Search for the cell housing the specified text and yield its [x, y] center coordinate. 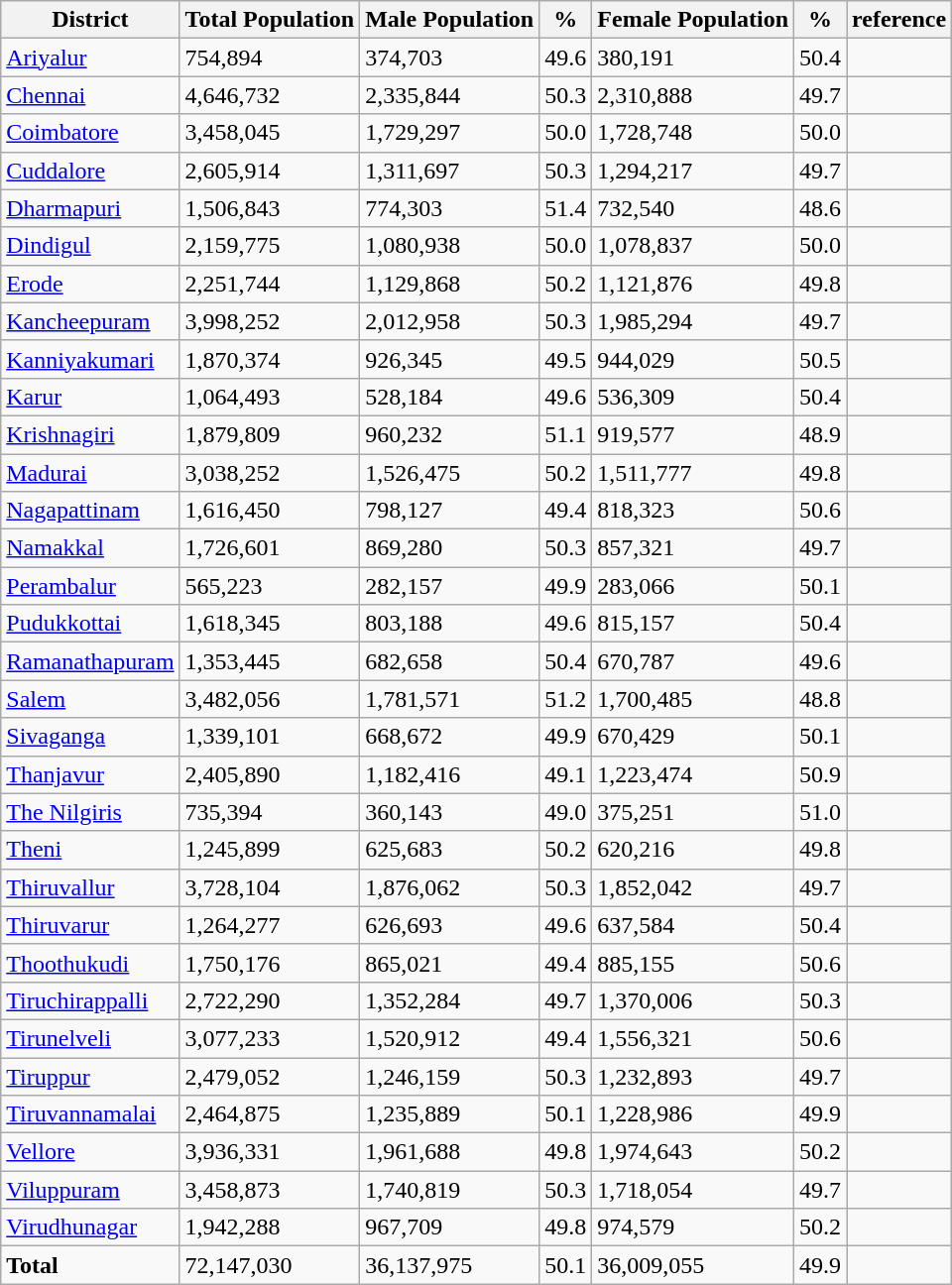
1,870,374 [270, 359]
626,693 [450, 925]
967,709 [450, 1227]
Chennai [90, 95]
Dharmapuri [90, 208]
1,311,697 [450, 171]
283,066 [693, 586]
754,894 [270, 58]
926,345 [450, 359]
1,246,159 [450, 1076]
Tiruvannamalai [90, 1114]
1,232,893 [693, 1076]
1,352,284 [450, 1000]
637,584 [693, 925]
3,482,056 [270, 699]
Virudhunagar [90, 1227]
District [90, 20]
1,616,450 [270, 511]
2,159,775 [270, 246]
Thanjavur [90, 774]
818,323 [693, 511]
Vellore [90, 1152]
1,718,054 [693, 1190]
732,540 [693, 208]
869,280 [450, 548]
2,012,958 [450, 321]
The Nilgiris [90, 812]
51.4 [565, 208]
668,672 [450, 737]
1,235,889 [450, 1114]
48.8 [821, 699]
857,321 [693, 548]
380,191 [693, 58]
51.2 [565, 699]
1,556,321 [693, 1038]
682,658 [450, 661]
803,188 [450, 624]
1,294,217 [693, 171]
49.5 [565, 359]
reference [899, 20]
2,464,875 [270, 1114]
50.9 [821, 774]
Karur [90, 397]
2,310,888 [693, 95]
48.9 [821, 434]
1,750,176 [270, 963]
48.6 [821, 208]
Total Population [270, 20]
1,129,868 [450, 284]
Ramanathapuram [90, 661]
2,405,890 [270, 774]
2,722,290 [270, 1000]
Male Population [450, 20]
Tirunelveli [90, 1038]
50.5 [821, 359]
51.1 [565, 434]
1,353,445 [270, 661]
1,520,912 [450, 1038]
1,078,837 [693, 246]
865,021 [450, 963]
Cuddalore [90, 171]
919,577 [693, 434]
536,309 [693, 397]
36,137,975 [450, 1265]
1,064,493 [270, 397]
528,184 [450, 397]
1,526,475 [450, 473]
1,852,042 [693, 887]
Sivaganga [90, 737]
1,228,986 [693, 1114]
1,121,876 [693, 284]
4,646,732 [270, 95]
974,579 [693, 1227]
72,147,030 [270, 1265]
Kancheepuram [90, 321]
Viluppuram [90, 1190]
Dindigul [90, 246]
3,936,331 [270, 1152]
960,232 [450, 434]
Perambalur [90, 586]
Madurai [90, 473]
2,251,744 [270, 284]
36,009,055 [693, 1265]
282,157 [450, 586]
670,429 [693, 737]
885,155 [693, 963]
1,961,688 [450, 1152]
1,245,899 [270, 850]
565,223 [270, 586]
815,157 [693, 624]
1,370,006 [693, 1000]
360,143 [450, 812]
374,703 [450, 58]
Krishnagiri [90, 434]
1,876,062 [450, 887]
Thoothukudi [90, 963]
Thiruvallur [90, 887]
Erode [90, 284]
Tiruchirappalli [90, 1000]
1,728,748 [693, 133]
Pudukkottai [90, 624]
944,029 [693, 359]
1,729,297 [450, 133]
1,781,571 [450, 699]
2,605,914 [270, 171]
798,127 [450, 511]
1,223,474 [693, 774]
Namakkal [90, 548]
1,740,819 [450, 1190]
Thiruvarur [90, 925]
375,251 [693, 812]
Nagapattinam [90, 511]
Total [90, 1265]
3,077,233 [270, 1038]
1,511,777 [693, 473]
3,458,873 [270, 1190]
735,394 [270, 812]
1,506,843 [270, 208]
Salem [90, 699]
670,787 [693, 661]
49.0 [565, 812]
774,303 [450, 208]
1,974,643 [693, 1152]
625,683 [450, 850]
3,038,252 [270, 473]
3,458,045 [270, 133]
Theni [90, 850]
1,182,416 [450, 774]
2,335,844 [450, 95]
Kanniyakumari [90, 359]
1,726,601 [270, 548]
1,080,938 [450, 246]
Tiruppur [90, 1076]
1,985,294 [693, 321]
1,942,288 [270, 1227]
1,700,485 [693, 699]
1,879,809 [270, 434]
1,618,345 [270, 624]
49.1 [565, 774]
Coimbatore [90, 133]
1,264,277 [270, 925]
Ariyalur [90, 58]
51.0 [821, 812]
3,728,104 [270, 887]
1,339,101 [270, 737]
3,998,252 [270, 321]
620,216 [693, 850]
Female Population [693, 20]
2,479,052 [270, 1076]
